Determine the (X, Y) coordinate at the center of the cell enclosing the given text.  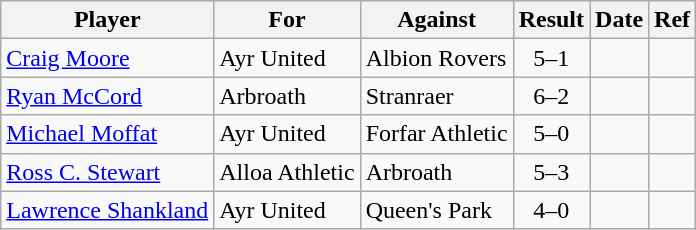
Ryan McCord (108, 96)
Result (551, 20)
Michael Moffat (108, 134)
Alloa Athletic (287, 172)
Forfar Athletic (436, 134)
5–3 (551, 172)
Ref (672, 20)
5–1 (551, 58)
Lawrence Shankland (108, 210)
Albion Rovers (436, 58)
Player (108, 20)
Stranraer (436, 96)
Ross C. Stewart (108, 172)
5–0 (551, 134)
4–0 (551, 210)
6–2 (551, 96)
Against (436, 20)
Date (620, 20)
For (287, 20)
Queen's Park (436, 210)
Craig Moore (108, 58)
